From the cell containing the given text, extract its center point as (x, y) coordinate. 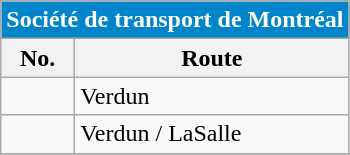
Verdun / LaSalle (212, 134)
Société de transport de Montréal (175, 20)
No. (38, 58)
Route (212, 58)
Verdun (212, 96)
